Search for the cell housing the specified text and yield its [X, Y] center coordinate. 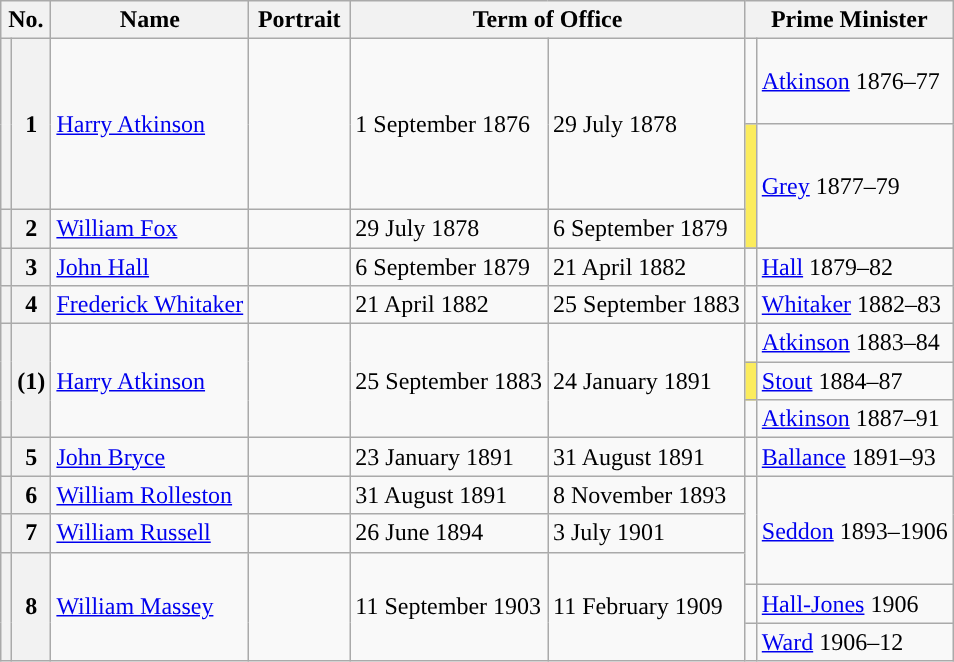
William Fox [150, 228]
2 [32, 228]
8 November 1893 [647, 495]
Ballance 1891–93 [854, 457]
1 September 1876 [449, 124]
John Hall [150, 267]
7 [32, 533]
John Bryce [150, 457]
4 [32, 305]
Atkinson 1887–91 [854, 419]
8 [32, 606]
Atkinson 1883–84 [854, 343]
Name [150, 20]
Atkinson 1876–77 [854, 82]
Hall 1879–82 [854, 267]
William Russell [150, 533]
Term of Office [548, 20]
1 [32, 124]
Seddon 1893–1906 [854, 530]
11 February 1909 [647, 606]
3 July 1901 [647, 533]
23 January 1891 [449, 457]
6 [32, 495]
No. [26, 20]
William Massey [150, 606]
3 [32, 267]
Ward 1906–12 [854, 642]
Whitaker 1882–83 [854, 305]
Frederick Whitaker [150, 305]
(1) [32, 381]
William Rolleston [150, 495]
Hall-Jones 1906 [854, 604]
Grey 1877–79 [854, 186]
11 September 1903 [449, 606]
Portrait [300, 20]
24 January 1891 [647, 381]
Prime Minister [849, 20]
Stout 1884–87 [854, 381]
26 June 1894 [449, 533]
5 [32, 457]
